Extract the [X, Y] coordinate from the center of the cell holding the provided text.  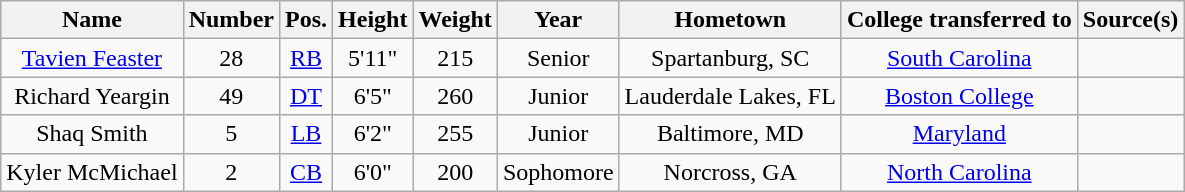
Baltimore, MD [730, 134]
Maryland [959, 134]
215 [455, 58]
North Carolina [959, 172]
Senior [558, 58]
Spartanburg, SC [730, 58]
LB [306, 134]
Year [558, 20]
Norcross, GA [730, 172]
6'0" [373, 172]
Number [231, 20]
Height [373, 20]
6'2" [373, 134]
255 [455, 134]
Source(s) [1130, 20]
6'5" [373, 96]
Lauderdale Lakes, FL [730, 96]
CB [306, 172]
5'11" [373, 58]
Boston College [959, 96]
2 [231, 172]
Weight [455, 20]
College transferred to [959, 20]
49 [231, 96]
Richard Yeargin [92, 96]
Name [92, 20]
28 [231, 58]
DT [306, 96]
5 [231, 134]
Hometown [730, 20]
Sophomore [558, 172]
Pos. [306, 20]
200 [455, 172]
Kyler McMichael [92, 172]
Tavien Feaster [92, 58]
South Carolina [959, 58]
RB [306, 58]
Shaq Smith [92, 134]
260 [455, 96]
